For the text-containing cell, return its midpoint in (x, y) coordinate format. 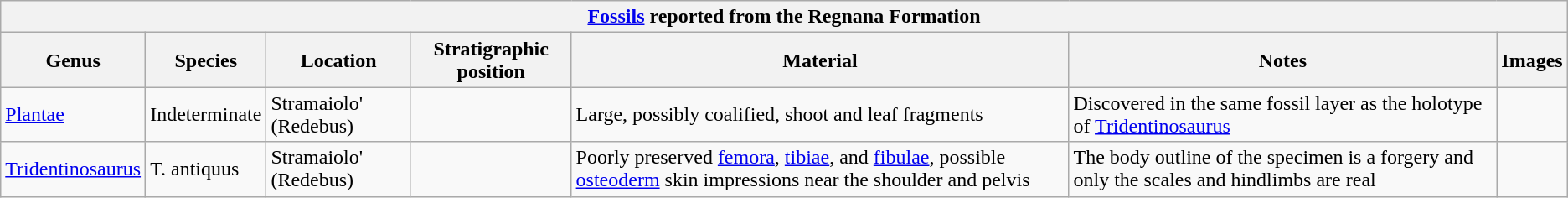
Location (338, 60)
The body outline of the specimen is a forgery and only the scales and hindlimbs are real (1283, 169)
Plantae (74, 114)
Fossils reported from the Regnana Formation (784, 17)
Discovered in the same fossil layer as the holotype of Tridentinosaurus (1283, 114)
Species (206, 60)
Genus (74, 60)
Images (1532, 60)
Poorly preserved femora, tibiae, and fibulae, possible osteoderm skin impressions near the shoulder and pelvis (820, 169)
Large, possibly coalified, shoot and leaf fragments (820, 114)
T. antiquus (206, 169)
Indeterminate (206, 114)
Notes (1283, 60)
Tridentinosaurus (74, 169)
Material (820, 60)
Stratigraphic position (491, 60)
